Detect which cell encompasses the target text, then output its [X, Y] center coordinate. 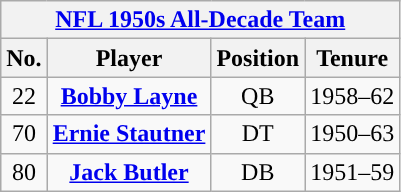
22 [24, 96]
No. [24, 58]
NFL 1950s All-Decade Team [200, 20]
QB [258, 96]
1951–59 [352, 172]
Tenure [352, 58]
DT [258, 134]
Bobby Layne [129, 96]
Position [258, 58]
Ernie Stautner [129, 134]
70 [24, 134]
1950–63 [352, 134]
1958–62 [352, 96]
80 [24, 172]
DB [258, 172]
Jack Butler [129, 172]
Player [129, 58]
